For the text-containing cell, return its midpoint in [x, y] coordinate format. 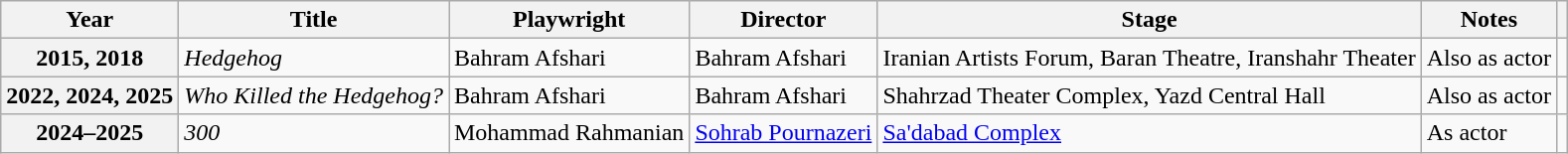
Iranian Artists Forum, Baran Theatre, Iranshahr Theater [1149, 58]
Hedgehog [314, 58]
Playwright [569, 20]
Sohrab Pournazeri [783, 133]
2015, 2018 [89, 58]
300 [314, 133]
Who Killed the Hedgehog? [314, 95]
Director [783, 20]
As actor [1489, 133]
Mohammad Rahmanian [569, 133]
Year [89, 20]
Sa'dabad Complex [1149, 133]
2024–2025 [89, 133]
2022, 2024, 2025 [89, 95]
Stage [1149, 20]
Shahrzad Theater Complex, Yazd Central Hall [1149, 95]
Notes [1489, 20]
Title [314, 20]
